Capture the cell that displays the provided text and extract its [x, y] central coordinate. 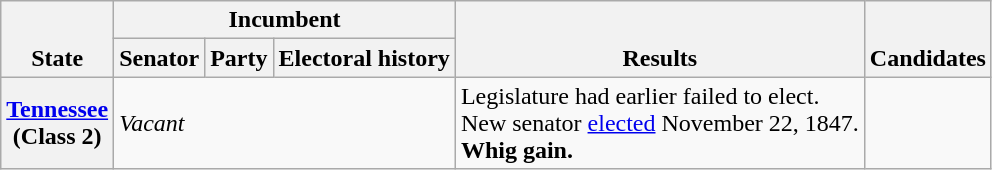
Party [239, 58]
Electoral history [364, 58]
Senator [160, 58]
Incumbent [285, 20]
Candidates [928, 39]
Vacant [285, 123]
Results [660, 39]
State [58, 39]
Legislature had earlier failed to elect.New senator elected November 22, 1847.Whig gain. [660, 123]
Tennessee(Class 2) [58, 123]
